Output the (X, Y) coordinate of the center of the cell containing the given text.  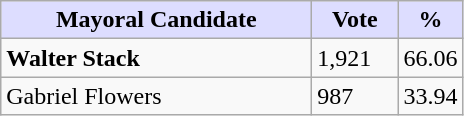
1,921 (355, 58)
Walter Stack (156, 58)
Mayoral Candidate (156, 20)
987 (355, 96)
% (430, 20)
Vote (355, 20)
Gabriel Flowers (156, 96)
33.94 (430, 96)
66.06 (430, 58)
